Determine the [x, y] coordinate at the center of the cell enclosing the given text.  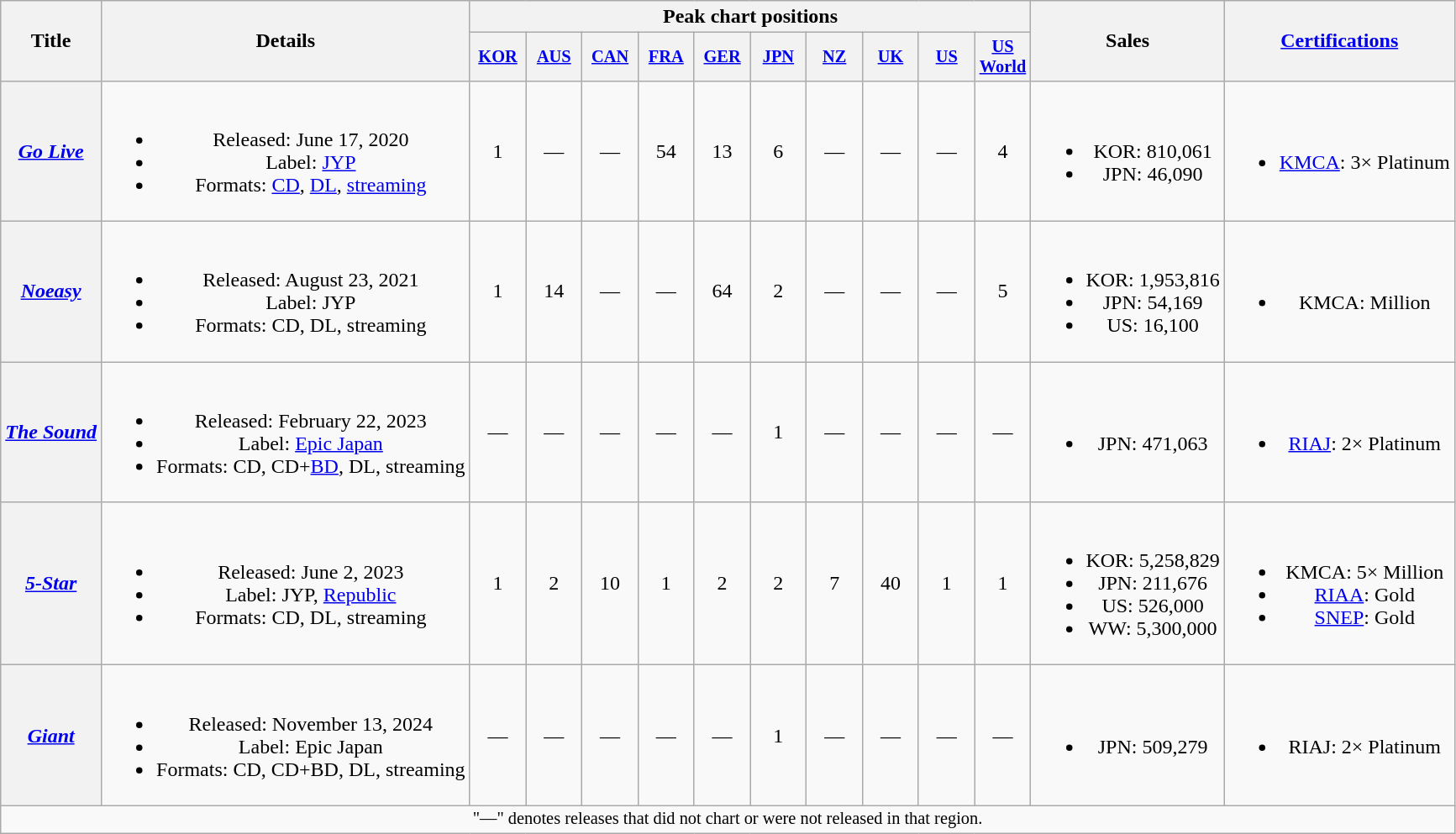
54 [665, 151]
Released: June 2, 2023Label: JYP, RepublicFormats: CD, DL, streaming [286, 584]
JPN: 471,063 [1127, 432]
KMCA: Million [1339, 292]
7 [835, 584]
KMCA: 5× MillionRIAA: GoldSNEP: Gold [1339, 584]
Title [51, 41]
Peak chart positions [750, 17]
KOR: 5,258,829JPN: 211,676US: 526,000WW: 5,300,000 [1127, 584]
NZ [835, 57]
KOR: 810,061JPN: 46,090 [1127, 151]
"—" denotes releases that did not chart or were not released in that region. [728, 820]
Released: June 17, 2020Label: JYPFormats: CD, DL, streaming [286, 151]
14 [555, 292]
Noeasy [51, 292]
KOR: 1,953,816JPN: 54,169US: 16,100 [1127, 292]
USWorld [1003, 57]
The Sound [51, 432]
US [946, 57]
Details [286, 41]
Go Live [51, 151]
JPN [778, 57]
64 [723, 292]
Released: August 23, 2021Label: JYPFormats: CD, DL, streaming [286, 292]
KOR [497, 57]
KMCA: 3× Platinum [1339, 151]
10 [610, 584]
Sales [1127, 41]
40 [891, 584]
13 [723, 151]
5-Star [51, 584]
JPN: 509,279 [1127, 736]
Released: February 22, 2023Label: Epic JapanFormats: CD, CD+BD, DL, streaming [286, 432]
FRA [665, 57]
Released: November 13, 2024Label: Epic JapanFormats: CD, CD+BD, DL, streaming [286, 736]
6 [778, 151]
Giant [51, 736]
5 [1003, 292]
AUS [555, 57]
GER [723, 57]
Certifications [1339, 41]
UK [891, 57]
4 [1003, 151]
CAN [610, 57]
